For the text-containing cell, return its midpoint in (X, Y) coordinate format. 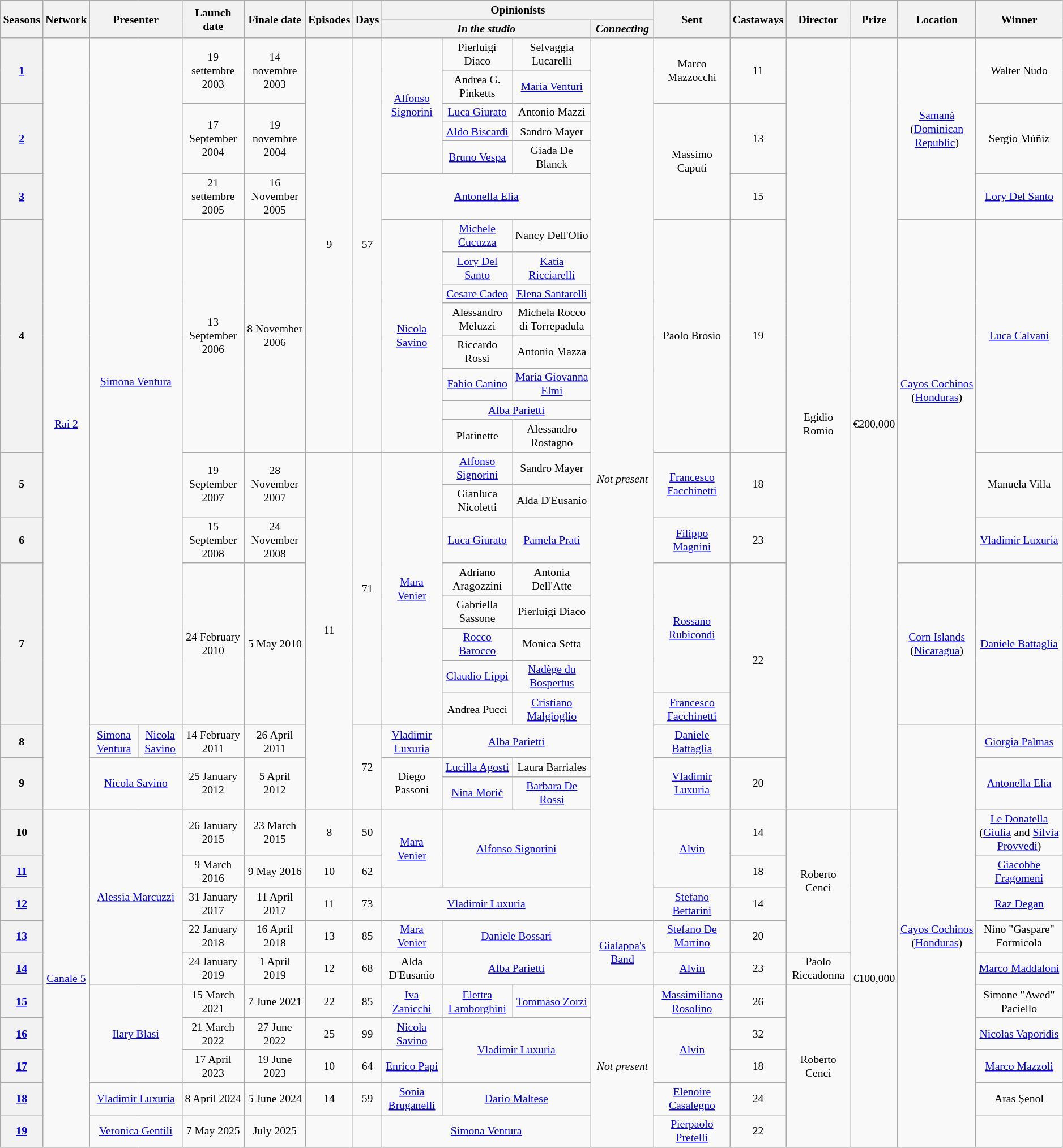
Walter Nudo (1019, 71)
24 November 2008 (275, 540)
Corn Islands (Nicaragua) (937, 645)
Pamela Prati (552, 540)
Diego Passoni (412, 784)
Antonio Mazza (552, 352)
13 September 2006 (213, 335)
21 settembre 2005 (213, 196)
5 April 2012 (275, 784)
Manuela Villa (1019, 485)
11 April 2017 (275, 904)
Canale 5 (67, 979)
Cristiano Malgioglio (552, 709)
Rai 2 (67, 424)
Alessandro Rostagno (552, 436)
Antonia Dell'Atte (552, 579)
Nancy Dell'Olio (552, 236)
Iva Zanicchi (412, 1001)
28 November 2007 (275, 485)
Dario Maltese (516, 1099)
Days (367, 19)
19 September 2007 (213, 485)
22 January 2018 (213, 937)
Andrea G. Pinketts (477, 87)
4 (22, 335)
Elenoire Casalegno (692, 1099)
15 September 2008 (213, 540)
31 January 2017 (213, 904)
Fabio Canino (477, 384)
Adriano Aragozzini (477, 579)
9 March 2016 (213, 871)
Andrea Pucci (477, 709)
Katia Ricciarelli (552, 268)
Selvaggia Lucarelli (552, 54)
Michela Rocco di Torrepadula (552, 319)
Barbara De Rossi (552, 793)
16 April 2018 (275, 937)
17 April 2023 (213, 1066)
Massimiliano Rosolino (692, 1001)
24 (758, 1099)
3 (22, 196)
Network (67, 19)
62 (367, 871)
21 March 2022 (213, 1034)
50 (367, 833)
7 May 2025 (213, 1132)
Stefano De Martino (692, 937)
Connecting (622, 28)
Director (818, 19)
8 November 2006 (275, 335)
32 (758, 1034)
17 September 2004 (213, 138)
14 February 2011 (213, 742)
Ilary Blasi (136, 1034)
64 (367, 1066)
19 June 2023 (275, 1066)
Laura Barriales (552, 767)
Riccardo Rossi (477, 352)
Castaways (758, 19)
Antonio Mazzi (552, 112)
Stefano Bettarini (692, 904)
16 November 2005 (275, 196)
Tommaso Zorzi (552, 1001)
27 June 2022 (275, 1034)
9 May 2016 (275, 871)
Nicolas Vaporidis (1019, 1034)
15 March 2021 (213, 1001)
Launch date (213, 19)
Enrico Papi (412, 1066)
Giacobbe Fragomeni (1019, 871)
2 (22, 138)
Sergio Múñiz (1019, 138)
Veronica Gentili (136, 1132)
Nina Morić (477, 793)
Pierpaolo Pretelli (692, 1132)
Alessia Marcuzzi (136, 897)
19 novembre 2004 (275, 138)
5 (22, 485)
Paolo Brosio (692, 335)
Bruno Vespa (477, 157)
Giorgia Palmas (1019, 742)
Giada De Blanck (552, 157)
Platinette (477, 436)
19 settembre 2003 (213, 71)
24 January 2019 (213, 968)
Lucilla Agosti (477, 767)
Elettra Lamborghini (477, 1001)
99 (367, 1034)
Nino "Gaspare" Formicola (1019, 937)
1 April 2019 (275, 968)
Marco Maddaloni (1019, 968)
Raz Degan (1019, 904)
Maria Giovanna Elmi (552, 384)
71 (367, 589)
5 May 2010 (275, 645)
Michele Cucuzza (477, 236)
25 (330, 1034)
Monica Setta (552, 645)
Gianluca Nicoletti (477, 501)
Rossano Rubicondi (692, 628)
€200,000 (874, 424)
Luca Calvani (1019, 335)
Presenter (136, 19)
Rocco Barocco (477, 645)
Maria Venturi (552, 87)
Nadège du Bospertus (552, 676)
24 February 2010 (213, 645)
Paolo Riccadonna (818, 968)
26 January 2015 (213, 833)
26 April 2011 (275, 742)
23 March 2015 (275, 833)
Egidio Romio (818, 424)
16 (22, 1034)
Alessandro Meluzzi (477, 319)
6 (22, 540)
1 (22, 71)
59 (367, 1099)
5 June 2024 (275, 1099)
Gabriella Sassone (477, 612)
Winner (1019, 19)
Daniele Bossari (516, 937)
73 (367, 904)
Episodes (330, 19)
€100,000 (874, 979)
7 (22, 645)
Aras Şenol (1019, 1099)
25 January 2012 (213, 784)
Elena Santarelli (552, 293)
In the studio (486, 28)
Sent (692, 19)
Seasons (22, 19)
Finale date (275, 19)
Sonia Bruganelli (412, 1099)
Cesare Cadeo (477, 293)
17 (22, 1066)
68 (367, 968)
Claudio Lippi (477, 676)
Marco Mazzocchi (692, 71)
Massimo Caputi (692, 161)
8 April 2024 (213, 1099)
Samaná (Dominican Republic) (937, 129)
Location (937, 19)
57 (367, 246)
Filippo Magnini (692, 540)
July 2025 (275, 1132)
Le Donatella (Giulia and Silvia Provvedi) (1019, 833)
26 (758, 1001)
Aldo Biscardi (477, 131)
72 (367, 767)
7 June 2021 (275, 1001)
Simone "Awed" Paciello (1019, 1001)
Opinionists (518, 10)
Gialappa's Band (622, 953)
Prize (874, 19)
14 novembre 2003 (275, 71)
Marco Mazzoli (1019, 1066)
